Identify which cell holds the provided text, then report its (X, Y) central coordinate. 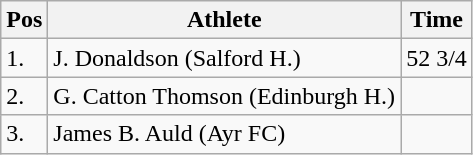
2. (24, 96)
Pos (24, 20)
James B. Auld (Ayr FC) (224, 134)
Time (437, 20)
1. (24, 58)
J. Donaldson (Salford H.) (224, 58)
3. (24, 134)
52 3/4 (437, 58)
G. Catton Thomson (Edinburgh H.) (224, 96)
Athlete (224, 20)
